Return (X, Y) of the center of cell containing provided text 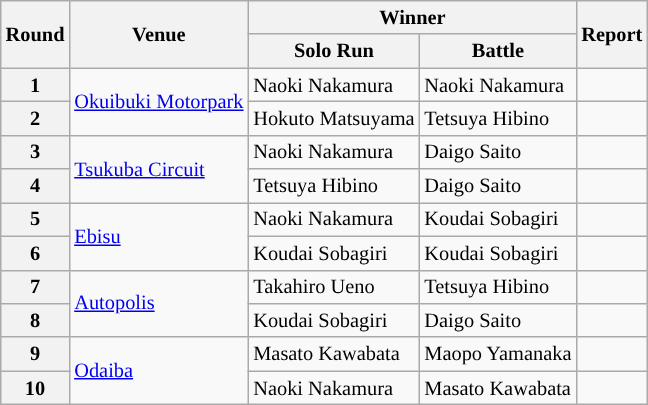
10 (36, 388)
Autopolis (158, 304)
Tsukuba Circuit (158, 168)
8 (36, 320)
Ebisu (158, 236)
Hokuto Matsuyama (334, 118)
7 (36, 287)
Takahiro Ueno (334, 287)
3 (36, 152)
Winner (412, 17)
Venue (158, 34)
5 (36, 219)
Battle (498, 51)
Round (36, 34)
4 (36, 186)
9 (36, 354)
1 (36, 85)
Maopo Yamanaka (498, 354)
Odaiba (158, 370)
2 (36, 118)
Solo Run (334, 51)
6 (36, 253)
Report (612, 34)
Okuibuki Motorpark (158, 102)
